Provide the (x, y) coordinate of the cell's center where the given text is located.  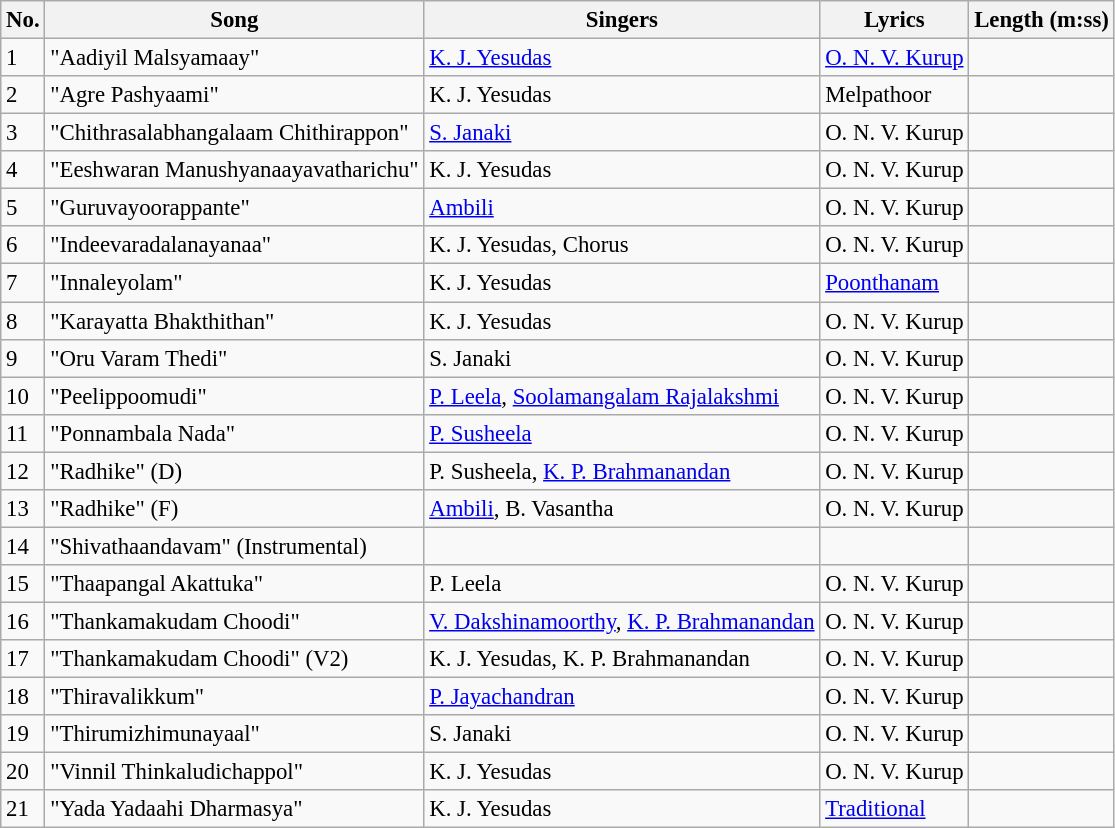
Length (m:ss) (1042, 20)
15 (23, 584)
Lyrics (894, 20)
"Agre Pashyaami" (234, 95)
Ambili (622, 208)
"Karayatta Bhakthithan" (234, 321)
Traditional (894, 809)
P. Leela, Soolamangalam Rajalakshmi (622, 396)
17 (23, 659)
19 (23, 734)
"Yada Yadaahi Dharmasya" (234, 809)
9 (23, 358)
"Chithrasalabhangalaam Chithirappon" (234, 133)
"Indeevaradalanayanaa" (234, 245)
"Thaapangal Akattuka" (234, 584)
"Vinnil Thinkaludichappol" (234, 772)
Poonthanam (894, 283)
"Thiravalikkum" (234, 697)
18 (23, 697)
16 (23, 621)
4 (23, 170)
"Thirumizhimunayaal" (234, 734)
"Oru Varam Thedi" (234, 358)
2 (23, 95)
P. Susheela, K. P. Brahmanandan (622, 471)
7 (23, 283)
"Eeshwaran Manushyanaayavatharichu" (234, 170)
"Thankamakudam Choodi" (V2) (234, 659)
"Radhike" (D) (234, 471)
"Thankamakudam Choodi" (234, 621)
"Radhike" (F) (234, 509)
P. Jayachandran (622, 697)
11 (23, 433)
Song (234, 20)
6 (23, 245)
"Aadiyil Malsyamaay" (234, 58)
"Peelippoomudi" (234, 396)
Melpathoor (894, 95)
"Ponnambala Nada" (234, 433)
Singers (622, 20)
14 (23, 546)
V. Dakshinamoorthy, K. P. Brahmanandan (622, 621)
5 (23, 208)
"Guruvayoorappante" (234, 208)
P. Leela (622, 584)
1 (23, 58)
P. Susheela (622, 433)
No. (23, 20)
"Innaleyolam" (234, 283)
12 (23, 471)
K. J. Yesudas, Chorus (622, 245)
20 (23, 772)
13 (23, 509)
"Shivathaandavam" (Instrumental) (234, 546)
Ambili, B. Vasantha (622, 509)
8 (23, 321)
10 (23, 396)
21 (23, 809)
3 (23, 133)
K. J. Yesudas, K. P. Brahmanandan (622, 659)
